From the cell containing the given text, extract its center point as [X, Y] coordinate. 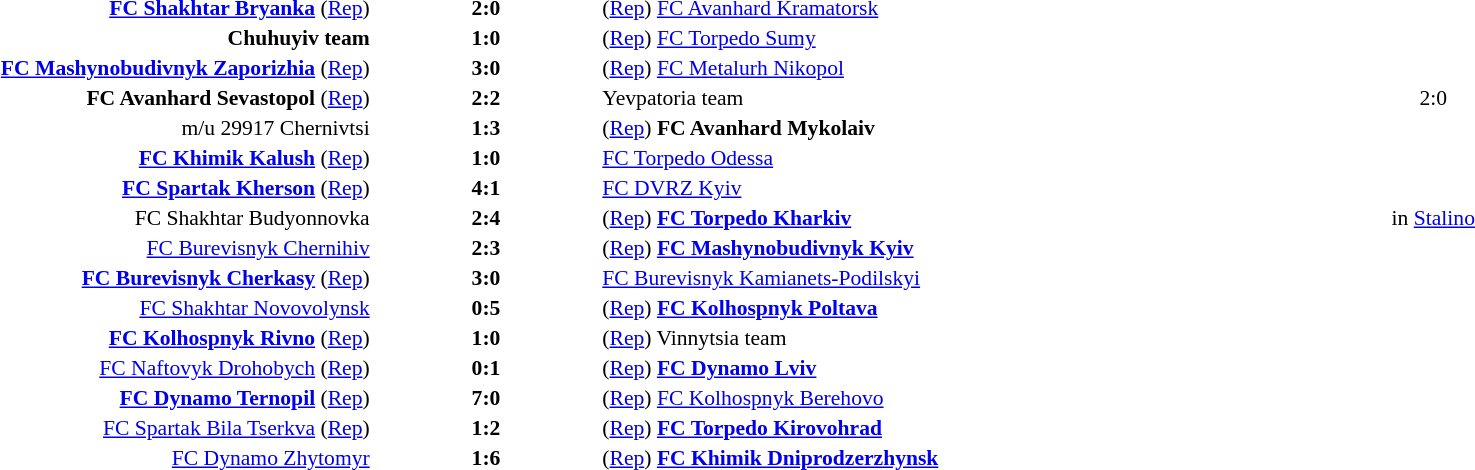
FC Torpedo Odessa [790, 158]
1:2 [486, 428]
0:5 [486, 308]
(Rep) FC Kolhospnyk Berehovo [790, 398]
(Rep) Vinnytsia team [790, 338]
(Rep) FC Dynamo Lviv [790, 368]
Yevpatoria team [790, 98]
2:2 [486, 98]
(Rep) FC Torpedo Kharkiv [790, 218]
1:3 [486, 128]
(Rep) FC Metalurh Nikopol [790, 68]
2:3 [486, 248]
FC DVRZ Kyiv [790, 188]
(Rep) FC Mashynobudivnyk Kyiv [790, 248]
7:0 [486, 398]
(Rep) FC Avanhard Mykolaiv [790, 128]
(Rep) FC Torpedo Sumy [790, 38]
0:1 [486, 368]
(Rep) FC Kolhospnyk Poltava [790, 308]
2:4 [486, 218]
FC Burevisnyk Kamianets-Podilskyi [790, 278]
(Rep) FC Torpedo Kirovohrad [790, 428]
4:1 [486, 188]
